Return the [x, y] coordinate for the center point of the cell that contains the specified text.  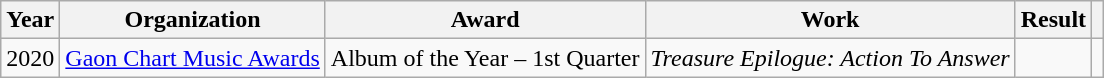
Year [30, 20]
Treasure Epilogue: Action To Answer [830, 58]
Work [830, 20]
Organization [193, 20]
2020 [30, 58]
Result [1053, 20]
Album of the Year – 1st Quarter [485, 58]
Award [485, 20]
Gaon Chart Music Awards [193, 58]
